Pinpoint the cell where the given text exists, returning its [x, y] midpoint coordinate. 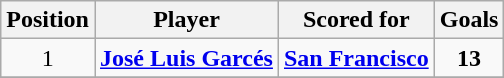
Goals [469, 20]
Player [186, 20]
José Luis Garcés [186, 58]
1 [48, 58]
Scored for [356, 20]
San Francisco [356, 58]
Position [48, 20]
13 [469, 58]
